From the cell containing the given text, extract its center point as [X, Y] coordinate. 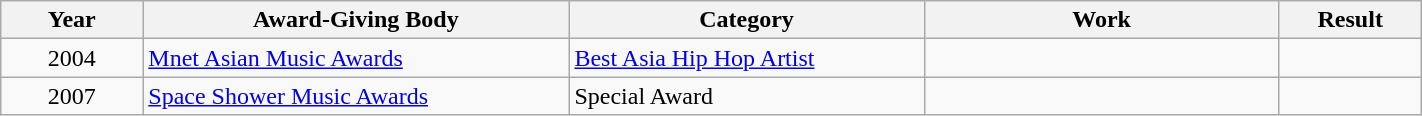
Award-Giving Body [356, 20]
2007 [72, 96]
Space Shower Music Awards [356, 96]
Year [72, 20]
Result [1350, 20]
Mnet Asian Music Awards [356, 58]
Category [746, 20]
Special Award [746, 96]
2004 [72, 58]
Work [1102, 20]
Best Asia Hip Hop Artist [746, 58]
